Provide the [X, Y] coordinate of the cell's center where the given text is located.  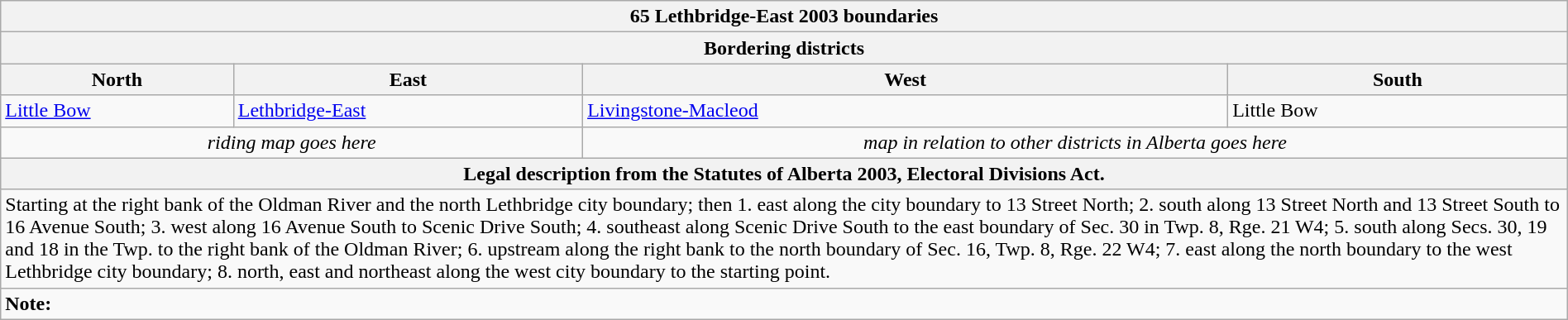
Note: [784, 303]
65 Lethbridge-East 2003 boundaries [784, 17]
riding map goes here [292, 142]
North [117, 79]
South [1398, 79]
East [408, 79]
West [906, 79]
Bordering districts [784, 48]
Legal description from the Statutes of Alberta 2003, Electoral Divisions Act. [784, 174]
Livingstone-Macleod [906, 111]
map in relation to other districts in Alberta goes here [1075, 142]
Lethbridge-East [408, 111]
